For the text-containing cell, return its midpoint in (x, y) coordinate format. 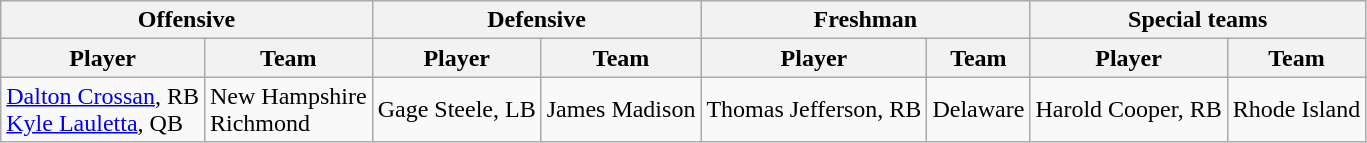
Special teams (1198, 20)
Thomas Jefferson, RB (814, 110)
James Madison (621, 110)
Defensive (536, 20)
Harold Cooper, RB (1128, 110)
Freshman (866, 20)
Offensive (186, 20)
Gage Steele, LB (456, 110)
Dalton Crossan, RBKyle Lauletta, QB (103, 110)
New HampshireRichmond (288, 110)
Rhode Island (1296, 110)
Delaware (978, 110)
